Detect which cell encompasses the target text, then output its [x, y] center coordinate. 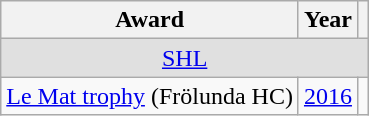
Year [328, 20]
SHL [185, 58]
2016 [328, 96]
Award [150, 20]
Le Mat trophy (Frölunda HC) [150, 96]
